Pinpoint the cell where the given text exists, returning its [X, Y] midpoint coordinate. 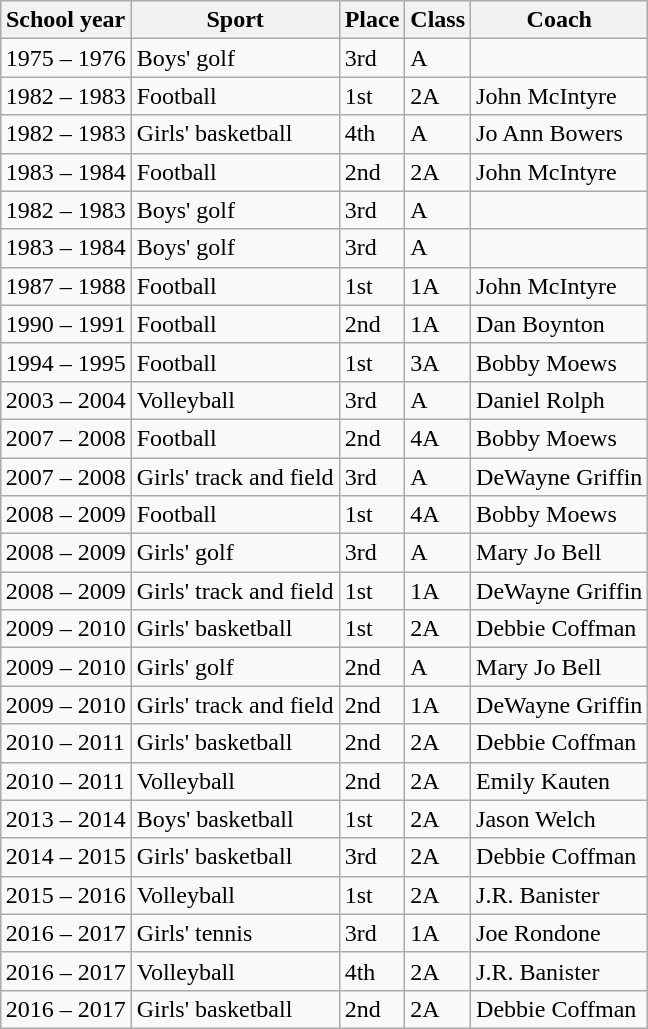
Joe Rondone [560, 933]
Boys' basketball [235, 819]
School year [66, 20]
3A [438, 362]
2014 – 2015 [66, 857]
2013 – 2014 [66, 819]
1994 – 1995 [66, 362]
2003 – 2004 [66, 400]
Daniel Rolph [560, 400]
Jo Ann Bowers [560, 134]
Emily Kauten [560, 781]
1987 – 1988 [66, 286]
1990 – 1991 [66, 324]
Jason Welch [560, 819]
Coach [560, 20]
Sport [235, 20]
Girls' tennis [235, 933]
2015 – 2016 [66, 895]
Dan Boynton [560, 324]
1975 – 1976 [66, 58]
Place [372, 20]
Class [438, 20]
